Return [X, Y] of the center of cell containing provided text 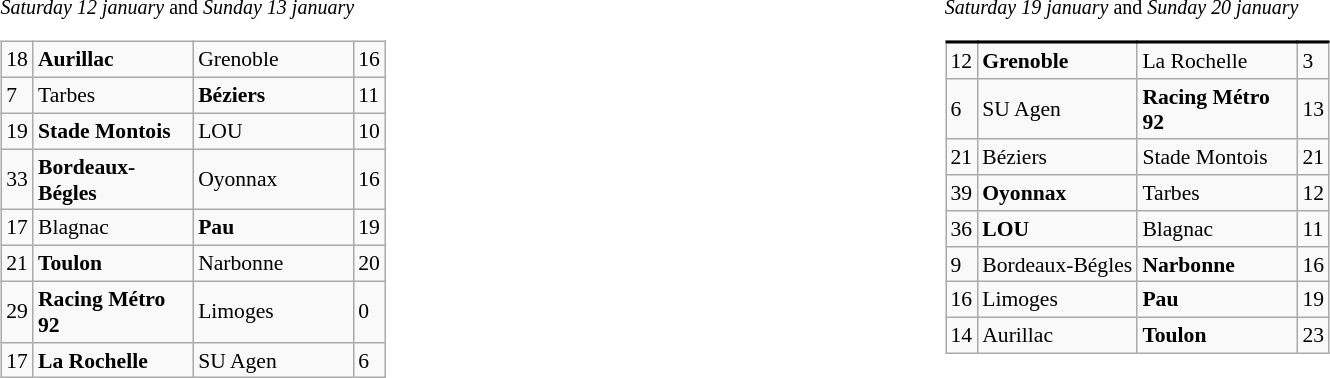
10 [369, 131]
0 [369, 312]
20 [369, 263]
14 [962, 335]
18 [17, 60]
13 [1313, 108]
7 [17, 95]
36 [962, 229]
39 [962, 193]
3 [1313, 60]
29 [17, 312]
9 [962, 264]
33 [17, 180]
23 [1313, 335]
